Search for the cell housing the specified text and yield its [X, Y] center coordinate. 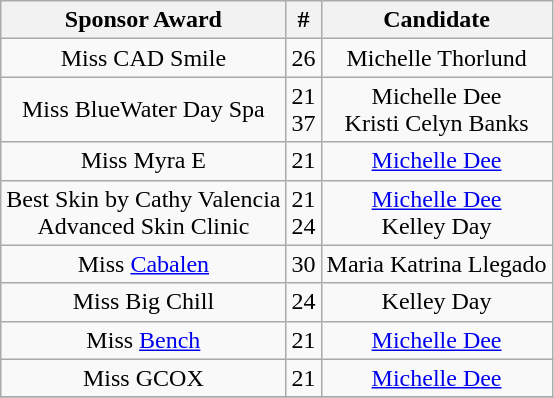
2137 [304, 110]
Miss Bench [144, 340]
Michelle Thorlund [436, 58]
Miss Myra E [144, 161]
Miss GCOX [144, 378]
Michelle DeeKelley Day [436, 212]
30 [304, 264]
Best Skin by Cathy Valencia Advanced Skin Clinic [144, 212]
26 [304, 58]
Miss BlueWater Day Spa [144, 110]
Miss Cabalen [144, 264]
Maria Katrina Llegado [436, 264]
Candidate [436, 20]
Kelley Day [436, 302]
# [304, 20]
Michelle DeeKristi Celyn Banks [436, 110]
24 [304, 302]
Sponsor Award [144, 20]
Miss CAD Smile [144, 58]
2124 [304, 212]
Miss Big Chill [144, 302]
